Pinpoint the cell where the given text exists, returning its (x, y) midpoint coordinate. 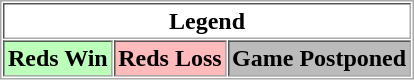
Game Postponed (320, 58)
Reds Win (58, 58)
Legend (206, 21)
Reds Loss (170, 58)
